From the cell containing the given text, extract its center point as [x, y] coordinate. 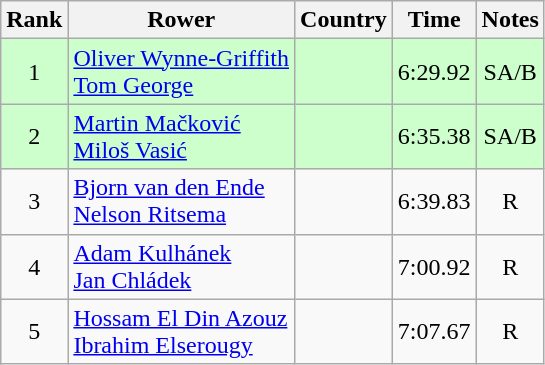
Time [434, 20]
Rower [182, 20]
7:00.92 [434, 266]
Rank [34, 20]
6:29.92 [434, 72]
4 [34, 266]
7:07.67 [434, 332]
2 [34, 136]
Notes [510, 20]
Oliver Wynne-GriffithTom George [182, 72]
1 [34, 72]
5 [34, 332]
Country [344, 20]
Hossam El Din AzouzIbrahim Elserougy [182, 332]
Bjorn van den EndeNelson Ritsema [182, 202]
Adam KulhánekJan Chládek [182, 266]
3 [34, 202]
6:35.38 [434, 136]
6:39.83 [434, 202]
Martin MačkovićMiloš Vasić [182, 136]
